Output the [X, Y] coordinate of the center of the cell containing the given text.  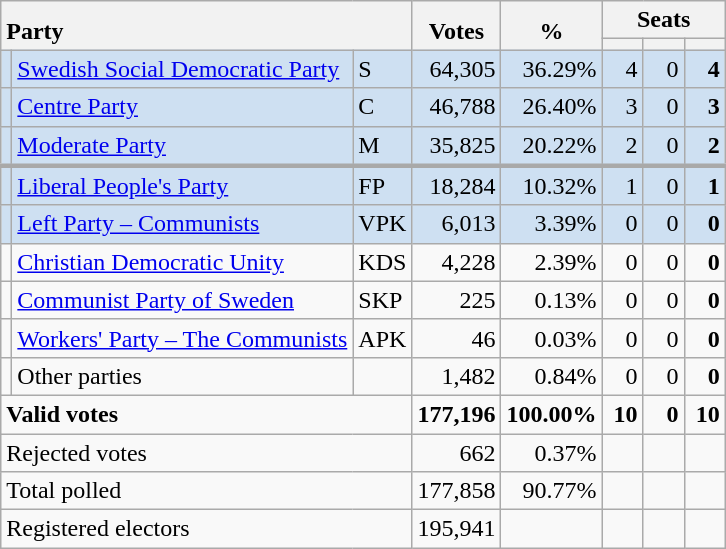
APK [382, 338]
3.39% [552, 224]
20.22% [552, 146]
Seats [664, 20]
Christian Democratic Unity [182, 262]
Total polled [206, 491]
100.00% [552, 414]
Other parties [182, 376]
4,228 [456, 262]
Registered electors [206, 529]
195,941 [456, 529]
18,284 [456, 186]
90.77% [552, 491]
Workers' Party – The Communists [182, 338]
0.84% [552, 376]
Party [206, 26]
S [382, 69]
Communist Party of Sweden [182, 300]
46 [456, 338]
0.03% [552, 338]
177,196 [456, 414]
Votes [456, 26]
Liberal People's Party [182, 186]
% [552, 26]
46,788 [456, 107]
1,482 [456, 376]
225 [456, 300]
Valid votes [206, 414]
VPK [382, 224]
64,305 [456, 69]
FP [382, 186]
Centre Party [182, 107]
26.40% [552, 107]
Moderate Party [182, 146]
Swedish Social Democratic Party [182, 69]
Left Party – Communists [182, 224]
Rejected votes [206, 453]
10.32% [552, 186]
6,013 [456, 224]
C [382, 107]
M [382, 146]
177,858 [456, 491]
662 [456, 453]
0.13% [552, 300]
KDS [382, 262]
35,825 [456, 146]
2.39% [552, 262]
36.29% [552, 69]
0.37% [552, 453]
SKP [382, 300]
